Extract the [x, y] coordinate from the center of the cell holding the provided text.  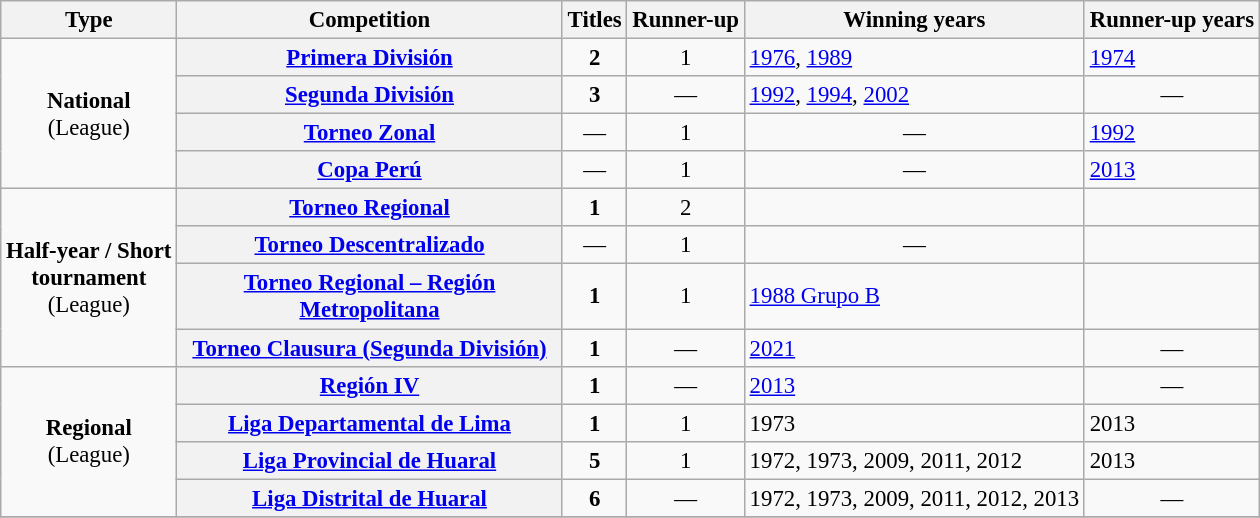
Región IV [370, 385]
Regional(League) [89, 441]
Torneo Regional [370, 208]
Liga Departamental de Lima [370, 423]
Segunda División [370, 95]
National(League) [89, 114]
Liga Distrital de Huaral [370, 498]
1972, 1973, 2009, 2011, 2012 [914, 460]
1972, 1973, 2009, 2011, 2012, 2013 [914, 498]
Torneo Clausura (Segunda División) [370, 348]
3 [594, 95]
Titles [594, 20]
Torneo Regional – Región Metropolitana [370, 296]
1976, 1989 [914, 58]
5 [594, 460]
Runner-up [686, 20]
Half-year / Shorttournament(League) [89, 278]
1988 Grupo B [914, 296]
Runner-up years [1172, 20]
Torneo Zonal [370, 133]
Type [89, 20]
Torneo Descentralizado [370, 245]
2021 [914, 348]
1992 [1172, 133]
1974 [1172, 58]
Competition [370, 20]
Winning years [914, 20]
Copa Perú [370, 170]
Primera División [370, 58]
1973 [914, 423]
Liga Provincial de Huaral [370, 460]
6 [594, 498]
1992, 1994, 2002 [914, 95]
